Search for the cell housing the specified text and yield its (X, Y) center coordinate. 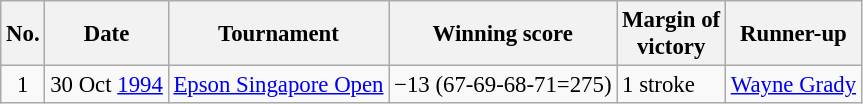
−13 (67-69-68-71=275) (503, 85)
Winning score (503, 34)
Date (106, 34)
Margin of victory (672, 34)
Wayne Grady (793, 85)
Epson Singapore Open (278, 85)
1 (23, 85)
1 stroke (672, 85)
No. (23, 34)
30 Oct 1994 (106, 85)
Tournament (278, 34)
Runner-up (793, 34)
